Return the (x, y) coordinate for the center point of the cell that contains the specified text.  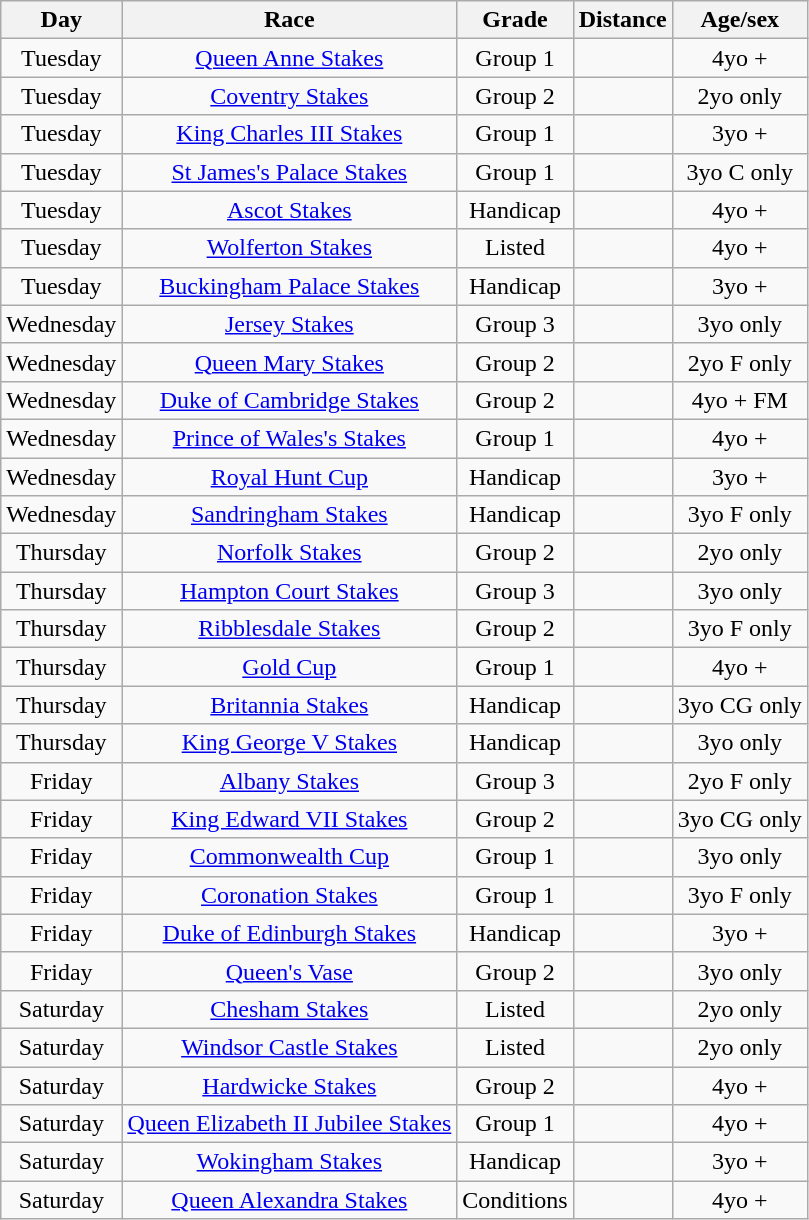
Duke of Edinburgh Stakes (290, 933)
Royal Hunt Cup (290, 477)
Sandringham Stakes (290, 515)
Norfolk Stakes (290, 553)
Prince of Wales's Stakes (290, 438)
Jersey Stakes (290, 324)
Britannia Stakes (290, 705)
Hampton Court Stakes (290, 591)
4yo + FM (740, 400)
Day (62, 20)
Queen Elizabeth II Jubilee Stakes (290, 1124)
Wolferton Stakes (290, 248)
Ribblesdale Stakes (290, 629)
Age/sex (740, 20)
King Edward VII Stakes (290, 819)
Wokingham Stakes (290, 1162)
Windsor Castle Stakes (290, 1047)
Ascot Stakes (290, 210)
Distance (622, 20)
3yo C only (740, 172)
Buckingham Palace Stakes (290, 286)
Queen Alexandra Stakes (290, 1200)
Gold Cup (290, 667)
Conditions (515, 1200)
Albany Stakes (290, 781)
Duke of Cambridge Stakes (290, 400)
Coventry Stakes (290, 96)
Coronation Stakes (290, 895)
Queen Anne Stakes (290, 58)
Commonwealth Cup (290, 857)
Grade (515, 20)
Chesham Stakes (290, 1009)
King George V Stakes (290, 743)
St James's Palace Stakes (290, 172)
Queen's Vase (290, 971)
Hardwicke Stakes (290, 1085)
King Charles III Stakes (290, 134)
Race (290, 20)
Queen Mary Stakes (290, 362)
